Identify which cell holds the provided text, then report its [x, y] central coordinate. 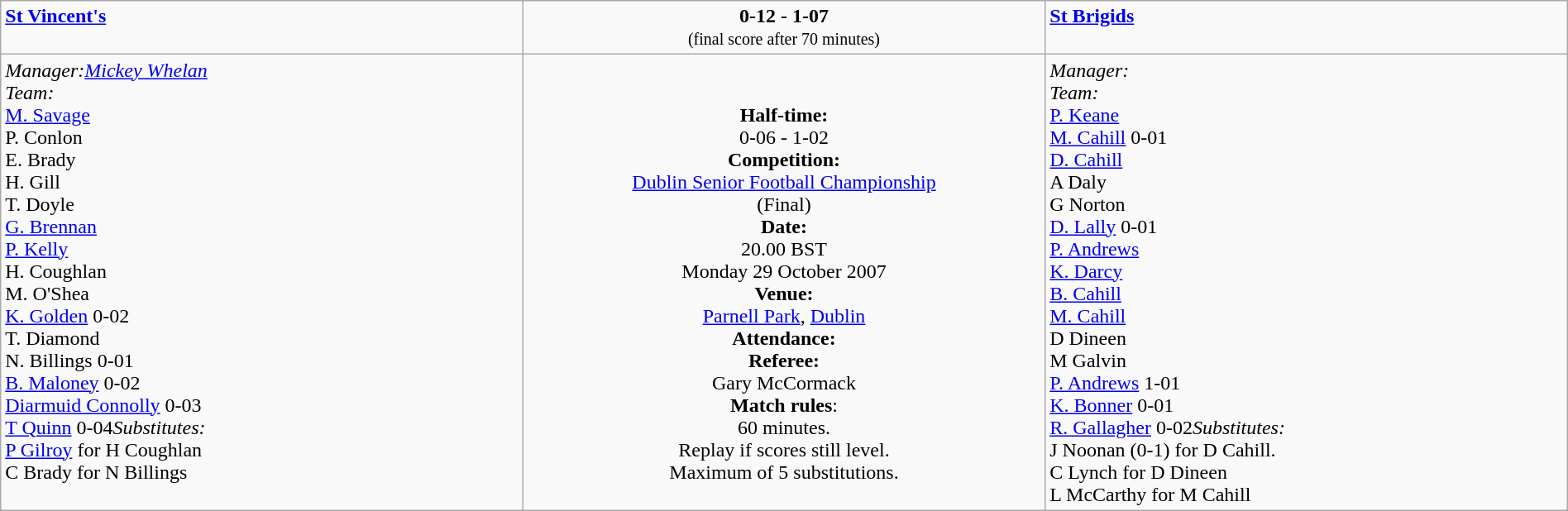
St Vincent's [262, 28]
St Brigids [1307, 28]
0-12 - 1-07(final score after 70 minutes) [784, 28]
